For the text-containing cell, return its midpoint in [X, Y] coordinate format. 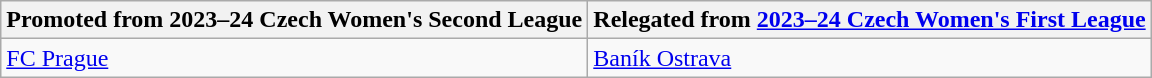
FC Prague [294, 58]
Baník Ostrava [870, 58]
Relegated from 2023–24 Czech Women's First League [870, 20]
Promoted from 2023–24 Czech Women's Second League [294, 20]
